Determine the [X, Y] coordinate at the center of the cell enclosing the given text.  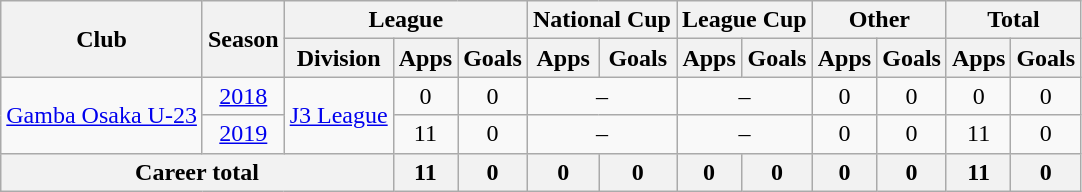
Club [102, 39]
Other [879, 20]
Season [243, 39]
League [406, 20]
National Cup [602, 20]
Gamba Osaka U-23 [102, 115]
2019 [243, 134]
J3 League [338, 115]
2018 [243, 96]
Division [338, 58]
League Cup [744, 20]
Career total [197, 172]
Total [1013, 20]
